From the cell containing the given text, extract its center point as [x, y] coordinate. 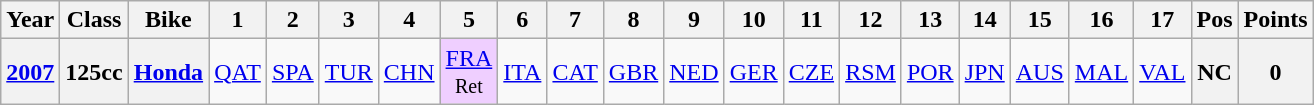
12 [871, 20]
6 [522, 20]
8 [633, 20]
CZE [811, 72]
QAT [238, 72]
1 [238, 20]
CHN [409, 72]
SPA [292, 72]
TUR [348, 72]
Pos [1214, 20]
11 [811, 20]
4 [409, 20]
3 [348, 20]
GER [754, 72]
13 [930, 20]
0 [1276, 72]
Class [94, 20]
17 [1162, 20]
15 [1040, 20]
Bike [168, 20]
NC [1214, 72]
POR [930, 72]
Year [30, 20]
AUS [1040, 72]
GBR [633, 72]
2 [292, 20]
RSM [871, 72]
16 [1101, 20]
VAL [1162, 72]
CAT [575, 72]
5 [469, 20]
FRARet [469, 72]
7 [575, 20]
ITA [522, 72]
14 [984, 20]
9 [694, 20]
MAL [1101, 72]
Honda [168, 72]
10 [754, 20]
NED [694, 72]
2007 [30, 72]
JPN [984, 72]
Points [1276, 20]
125cc [94, 72]
